Scan for the cell matching the given text and deliver its [x, y] coordinate at center. 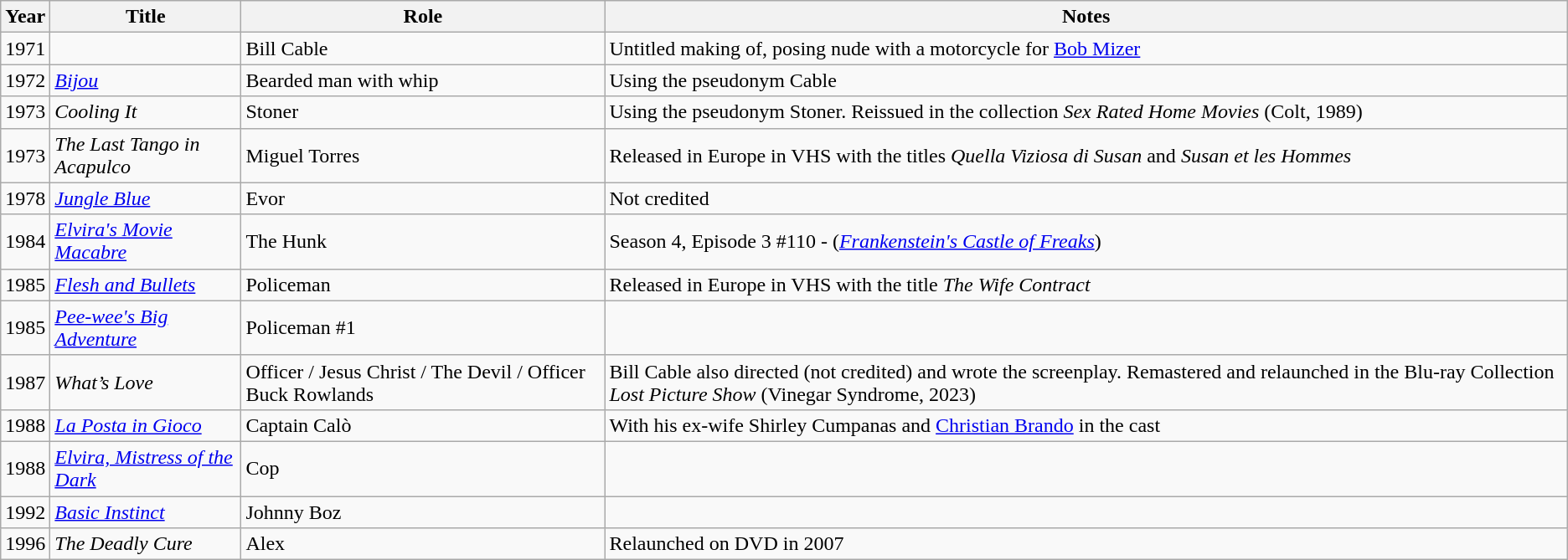
Johnny Boz [423, 511]
Cooling It [146, 112]
Bill Cable [423, 49]
1996 [25, 544]
1972 [25, 80]
Cop [423, 469]
Season 4, Episode 3 #110 - (Frankenstein's Castle of Freaks) [1086, 241]
Stoner [423, 112]
Basic Instinct [146, 511]
Notes [1086, 17]
Relaunched on DVD in 2007 [1086, 544]
What’s Love [146, 382]
With his ex-wife Shirley Cumpanas and Christian Brando in the cast [1086, 425]
Pee-wee's Big Adventure [146, 328]
Elvira, Mistress of the Dark [146, 469]
Released in Europe in VHS with the title The Wife Contract [1086, 285]
1992 [25, 511]
Title [146, 17]
Released in Europe in VHS with the titles Quella Viziosa di Susan and Susan et les Hommes [1086, 156]
1978 [25, 198]
Bearded man with whip [423, 80]
Flesh and Bullets [146, 285]
The Hunk [423, 241]
Evor [423, 198]
Officer / Jesus Christ / The Devil / Officer Buck Rowlands [423, 382]
Policeman [423, 285]
The Last Tango in Acapulco [146, 156]
Jungle Blue [146, 198]
Elvira's Movie Macabre [146, 241]
1971 [25, 49]
Miguel Torres [423, 156]
1984 [25, 241]
Using the pseudonym Stoner. Reissued in the collection Sex Rated Home Movies (Colt, 1989) [1086, 112]
Untitled making of, posing nude with a motorcycle for Bob Mizer [1086, 49]
La Posta in Gioco [146, 425]
Role [423, 17]
Not credited [1086, 198]
Using the pseudonym Cable [1086, 80]
Alex [423, 544]
Policeman #1 [423, 328]
1987 [25, 382]
Captain Calò [423, 425]
The Deadly Cure [146, 544]
Bijou [146, 80]
Year [25, 17]
